Determine the (x, y) coordinate at the center of the cell enclosing the given text.  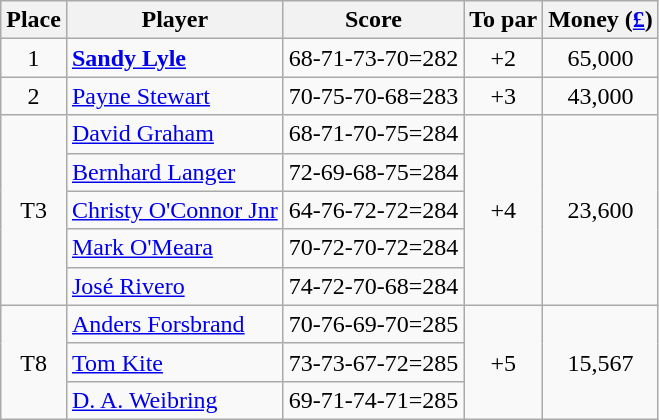
Sandy Lyle (174, 58)
68-71-73-70=282 (374, 58)
70-76-69-70=285 (374, 324)
74-72-70-68=284 (374, 286)
69-71-74-71=285 (374, 400)
65,000 (601, 58)
Christy O'Connor Jnr (174, 210)
Place (34, 20)
+5 (504, 362)
1 (34, 58)
72-69-68-75=284 (374, 172)
José Rivero (174, 286)
Money (£) (601, 20)
T8 (34, 362)
68-71-70-75=284 (374, 134)
2 (34, 96)
Bernhard Langer (174, 172)
To par (504, 20)
73-73-67-72=285 (374, 362)
Score (374, 20)
+2 (504, 58)
43,000 (601, 96)
T3 (34, 210)
70-75-70-68=283 (374, 96)
70-72-70-72=284 (374, 248)
23,600 (601, 210)
Payne Stewart (174, 96)
Tom Kite (174, 362)
15,567 (601, 362)
David Graham (174, 134)
Player (174, 20)
Anders Forsbrand (174, 324)
+3 (504, 96)
64-76-72-72=284 (374, 210)
+4 (504, 210)
Mark O'Meara (174, 248)
D. A. Weibring (174, 400)
